Pinpoint the cell where the given text exists, returning its (X, Y) midpoint coordinate. 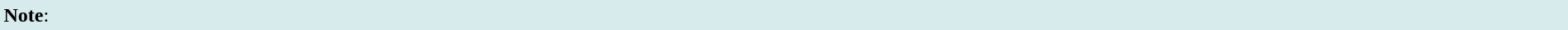
Note: (784, 15)
